Scan for the cell matching the given text and deliver its [X, Y] coordinate at center. 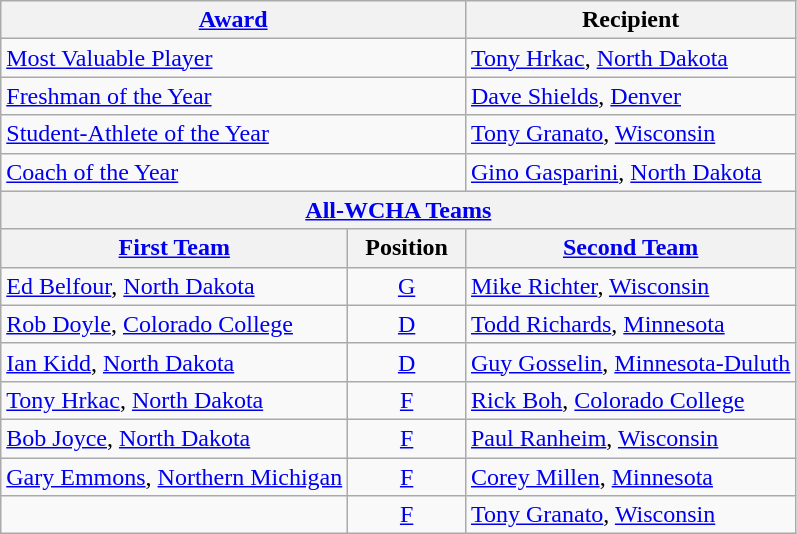
Second Team [630, 248]
Corey Millen, Minnesota [630, 477]
Ed Belfour, North Dakota [174, 286]
All-WCHA Teams [398, 210]
Most Valuable Player [234, 58]
Rick Boh, Colorado College [630, 400]
Ian Kidd, North Dakota [174, 362]
Gino Gasparini, North Dakota [630, 172]
First Team [174, 248]
Recipient [630, 20]
Award [234, 20]
Rob Doyle, Colorado College [174, 324]
Paul Ranheim, Wisconsin [630, 438]
Gary Emmons, Northern Michigan [174, 477]
Guy Gosselin, Minnesota-Duluth [630, 362]
Dave Shields, Denver [630, 96]
Student-Athlete of the Year [234, 134]
Position [407, 248]
Freshman of the Year [234, 96]
Coach of the Year [234, 172]
Bob Joyce, North Dakota [174, 438]
Todd Richards, Minnesota [630, 324]
G [407, 286]
Mike Richter, Wisconsin [630, 286]
